Return the (X, Y) coordinate for the center point of the cell that contains the specified text.  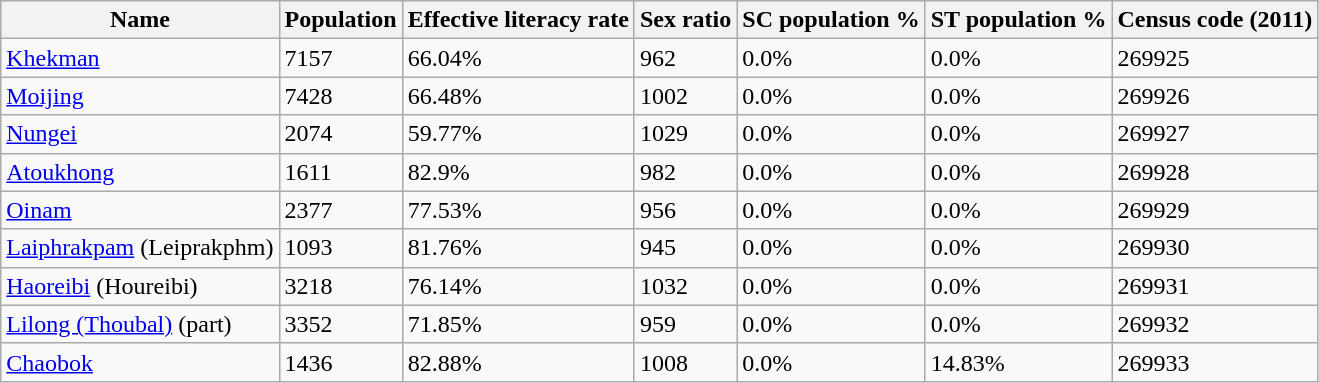
82.9% (518, 172)
77.53% (518, 210)
3352 (340, 324)
959 (685, 324)
Census code (2011) (1215, 20)
82.88% (518, 362)
Name (140, 20)
Chaobok (140, 362)
Nungei (140, 134)
982 (685, 172)
76.14% (518, 286)
1029 (685, 134)
Atoukhong (140, 172)
71.85% (518, 324)
ST population % (1018, 20)
Effective literacy rate (518, 20)
7157 (340, 58)
Khekman (140, 58)
1436 (340, 362)
1002 (685, 96)
59.77% (518, 134)
962 (685, 58)
Oinam (140, 210)
81.76% (518, 248)
1611 (340, 172)
269932 (1215, 324)
14.83% (1018, 362)
1093 (340, 248)
2074 (340, 134)
Haoreibi (Houreibi) (140, 286)
1032 (685, 286)
269926 (1215, 96)
Sex ratio (685, 20)
269928 (1215, 172)
269931 (1215, 286)
2377 (340, 210)
269927 (1215, 134)
945 (685, 248)
66.48% (518, 96)
Laiphrakpam (Leiprakphm) (140, 248)
269929 (1215, 210)
66.04% (518, 58)
SC population % (831, 20)
956 (685, 210)
269933 (1215, 362)
Moijing (140, 96)
269925 (1215, 58)
1008 (685, 362)
269930 (1215, 248)
Population (340, 20)
3218 (340, 286)
7428 (340, 96)
Lilong (Thoubal) (part) (140, 324)
